For the text-containing cell, return its midpoint in (X, Y) coordinate format. 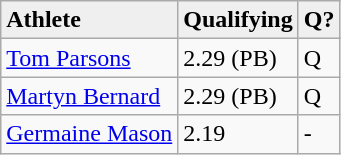
Qualifying (238, 20)
Tom Parsons (90, 58)
Q? (319, 20)
Athlete (90, 20)
2.19 (238, 134)
- (319, 134)
Martyn Bernard (90, 96)
Germaine Mason (90, 134)
